Capture the cell that displays the provided text and extract its (x, y) central coordinate. 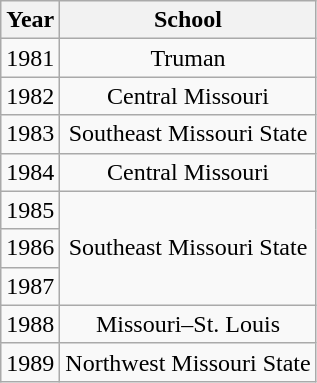
1988 (30, 324)
Missouri–St. Louis (188, 324)
Truman (188, 58)
1987 (30, 286)
1981 (30, 58)
1985 (30, 210)
1983 (30, 134)
School (188, 20)
1989 (30, 362)
Northwest Missouri State (188, 362)
1984 (30, 172)
1986 (30, 248)
Year (30, 20)
1982 (30, 96)
